Extract the [X, Y] coordinate from the center of the cell holding the provided text.  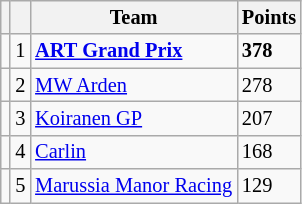
129 [269, 186]
Points [269, 17]
207 [269, 118]
278 [269, 85]
Koiranen GP [134, 118]
1 [20, 51]
ART Grand Prix [134, 51]
378 [269, 51]
Team [134, 17]
Marussia Manor Racing [134, 186]
MW Arden [134, 85]
Carlin [134, 152]
5 [20, 186]
2 [20, 85]
4 [20, 152]
3 [20, 118]
168 [269, 152]
